Extract the (X, Y) coordinate from the center of the cell holding the provided text.  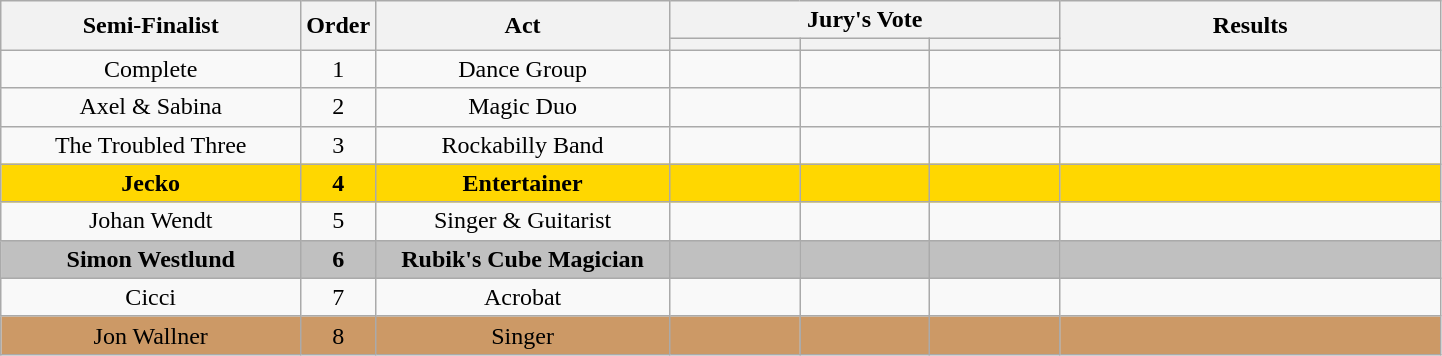
Rubik's Cube Magician (523, 259)
Entertainer (523, 183)
Semi-Finalist (151, 26)
Dance Group (523, 69)
Magic Duo (523, 107)
7 (338, 297)
Singer (523, 335)
2 (338, 107)
Simon Westlund (151, 259)
Singer & Guitarist (523, 221)
Act (523, 26)
Johan Wendt (151, 221)
Results (1250, 26)
Jon Wallner (151, 335)
Order (338, 26)
6 (338, 259)
Complete (151, 69)
Jury's Vote (864, 20)
The Troubled Three (151, 145)
Acrobat (523, 297)
Rockabilly Band (523, 145)
Axel & Sabina (151, 107)
4 (338, 183)
Jecko (151, 183)
8 (338, 335)
5 (338, 221)
Cicci (151, 297)
1 (338, 69)
3 (338, 145)
